Extract the [X, Y] coordinate from the center of the cell holding the provided text.  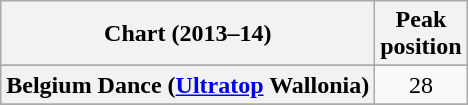
Chart (2013–14) [188, 34]
28 [421, 85]
Peakposition [421, 34]
Belgium Dance (Ultratop Wallonia) [188, 85]
